Provide the [X, Y] coordinate of the cell's center where the given text is located.  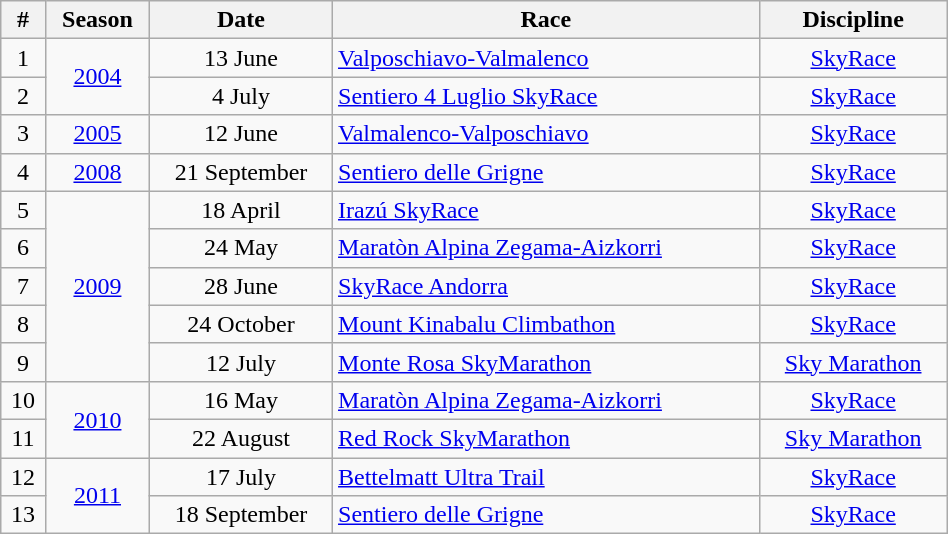
2 [24, 96]
10 [24, 400]
5 [24, 210]
2005 [97, 134]
24 October [242, 324]
4 [24, 172]
28 June [242, 286]
2009 [97, 286]
Red Rock SkyMarathon [546, 438]
12 [24, 477]
18 April [242, 210]
6 [24, 248]
17 July [242, 477]
11 [24, 438]
16 May [242, 400]
Irazú SkyRace [546, 210]
Bettelmatt Ultra Trail [546, 477]
24 May [242, 248]
Season [97, 20]
21 September [242, 172]
Mount Kinabalu Climbathon [546, 324]
Sentiero 4 Luglio SkyRace [546, 96]
Race [546, 20]
SkyRace Andorra [546, 286]
12 June [242, 134]
Date [242, 20]
13 June [242, 58]
Monte Rosa SkyMarathon [546, 362]
4 July [242, 96]
8 [24, 324]
Discipline [853, 20]
9 [24, 362]
13 [24, 515]
1 [24, 58]
2010 [97, 419]
2008 [97, 172]
12 July [242, 362]
Valmalenco-Valposchiavo [546, 134]
# [24, 20]
2004 [97, 77]
Valposchiavo-Valmalenco [546, 58]
3 [24, 134]
18 September [242, 515]
2011 [97, 496]
7 [24, 286]
22 August [242, 438]
